Search for the cell housing the specified text and yield its (X, Y) center coordinate. 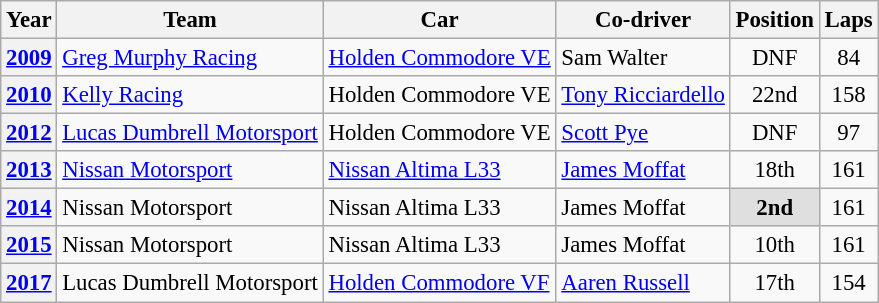
2015 (29, 245)
Kelly Racing (190, 95)
Co-driver (643, 20)
10th (774, 245)
97 (848, 133)
Laps (848, 20)
2012 (29, 133)
Position (774, 20)
Year (29, 20)
154 (848, 283)
Holden Commodore VF (440, 283)
2017 (29, 283)
Scott Pye (643, 133)
2013 (29, 170)
Greg Murphy Racing (190, 58)
Sam Walter (643, 58)
2009 (29, 58)
Aaren Russell (643, 283)
Car (440, 20)
2014 (29, 208)
2nd (774, 208)
84 (848, 58)
158 (848, 95)
18th (774, 170)
17th (774, 283)
2010 (29, 95)
Tony Ricciardello (643, 95)
22nd (774, 95)
Team (190, 20)
